Output the (x, y) coordinate of the center of the cell containing the given text.  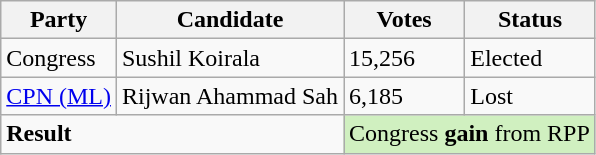
Sushil Koirala (230, 58)
CPN (ML) (59, 96)
Lost (530, 96)
Candidate (230, 20)
Votes (404, 20)
Result (172, 134)
6,185 (404, 96)
Party (59, 20)
15,256 (404, 58)
Congress (59, 58)
Status (530, 20)
Congress gain from RPP (470, 134)
Rijwan Ahammad Sah (230, 96)
Elected (530, 58)
